Find where the given text appears and provide that cell's center as [X, Y] coordinate. 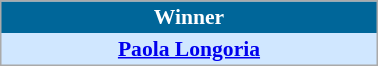
Winner [189, 17]
Paola Longoria [189, 49]
